Detect which cell encompasses the target text, then output its (x, y) center coordinate. 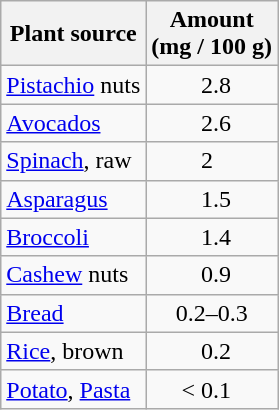
.5 (245, 199)
Rice, brown (74, 351)
.2 (245, 351)
Asparagus (74, 199)
Bread (74, 313)
Plant source (74, 34)
Amount (mg / 100 g) (212, 34)
.8 (245, 85)
Potato, Pasta (74, 389)
Broccoli (74, 237)
< 0 (180, 389)
0.2–0.3 (212, 313)
Cashew nuts (74, 275)
Pistachio nuts (74, 85)
.4 (245, 237)
.9 (245, 275)
.1 (245, 389)
Avocados (74, 123)
.6 (245, 123)
Spinach, raw (74, 161)
